Provide the (X, Y) coordinate of the cell's center where the given text is located.  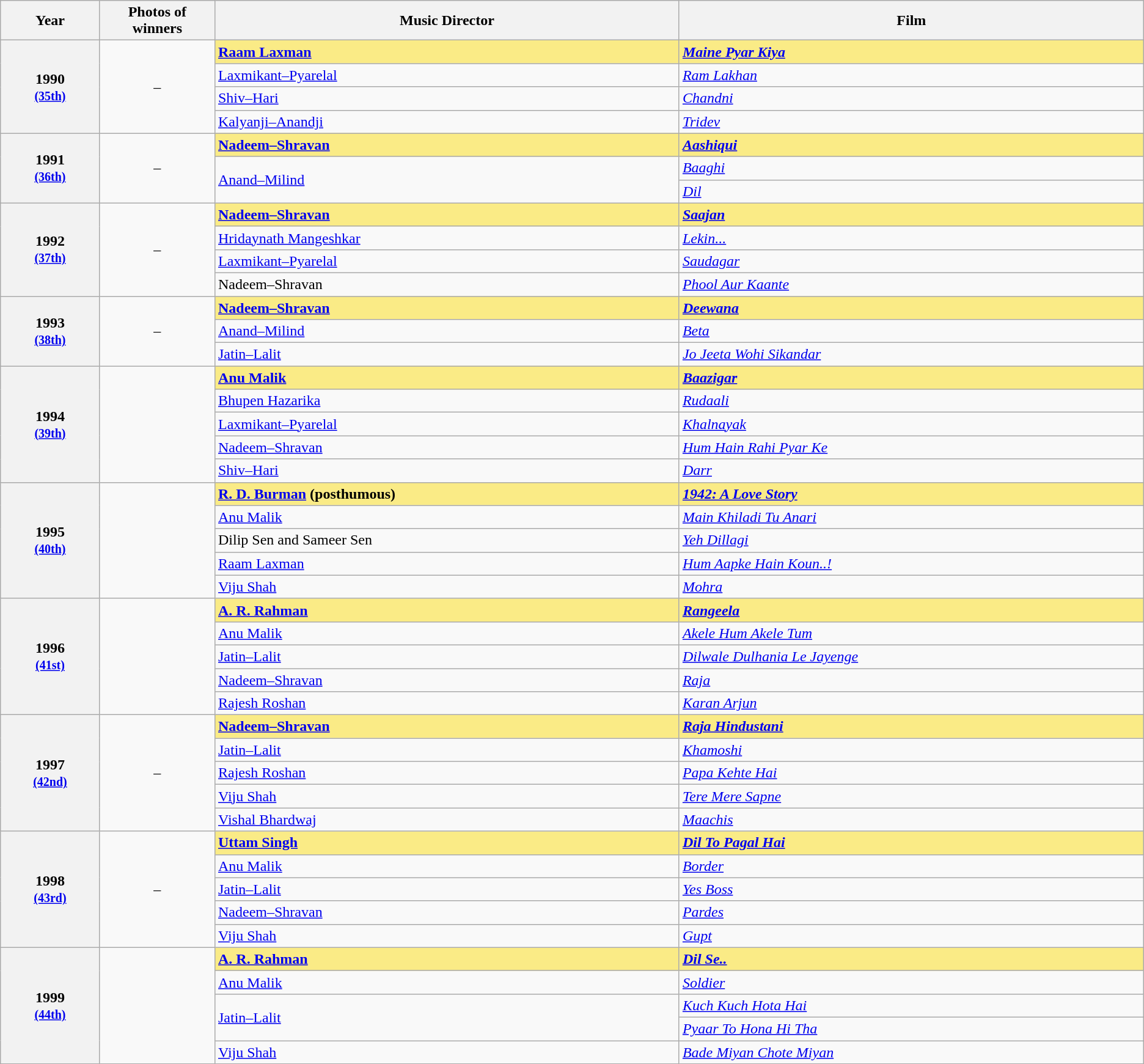
Jo Jeeta Wohi Sikandar (911, 354)
Phool Aur Kaante (911, 284)
Dil (911, 191)
Hridaynath Mangeshkar (447, 238)
Pardes (911, 912)
Border (911, 866)
Main Khiladi Tu Anari (911, 517)
Gupt (911, 936)
Yeh Dillagi (911, 540)
1993 (38th) (50, 331)
Soldier (911, 982)
Saudagar (911, 261)
Khamoshi (911, 750)
Baazigar (911, 378)
Akele Hum Akele Tum (911, 633)
Karan Arjun (911, 703)
Saajan (911, 215)
1990 (35th) (50, 87)
Film (911, 21)
Uttam Singh (447, 843)
Maachis (911, 820)
1994 (39th) (50, 424)
Music Director (447, 21)
Dilwale Dulhania Le Jayenge (911, 656)
Raja Hindustani (911, 727)
Beta (911, 331)
Hum Aapke Hain Koun..! (911, 563)
Tere Mere Sapne (911, 796)
Photos of winners (157, 21)
Dilip Sen and Sameer Sen (447, 540)
Kuch Kuch Hota Hai (911, 1005)
1992 (37th) (50, 249)
Vishal Bhardwaj (447, 820)
Baaghi (911, 168)
1995 (40th) (50, 540)
Ram Lakhan (911, 75)
Maine Pyar Kiya (911, 52)
Tridev (911, 122)
Deewana (911, 307)
1998 (43rd) (50, 889)
Mohra (911, 587)
Year (50, 21)
1996 (41st) (50, 656)
Yes Boss (911, 889)
Darr (911, 471)
Dil Se.. (911, 959)
1991 (36th) (50, 168)
Lekin... (911, 238)
Aashiqui (911, 145)
Rudaali (911, 401)
Bhupen Hazarika (447, 401)
R. D. Burman (posthumous) (447, 494)
Pyaar To Hona Hi Tha (911, 1029)
1997 (42nd) (50, 773)
Kalyanji–Anandji (447, 122)
Bade Miyan Chote Miyan (911, 1052)
Papa Kehte Hai (911, 773)
Khalnayak (911, 424)
Dil To Pagal Hai (911, 843)
Chandni (911, 98)
Rangeela (911, 610)
Raja (911, 680)
1942: A Love Story (911, 494)
Hum Hain Rahi Pyar Ke (911, 447)
1999 (44th) (50, 1005)
